Output the [X, Y] coordinate of the center of the cell containing the given text.  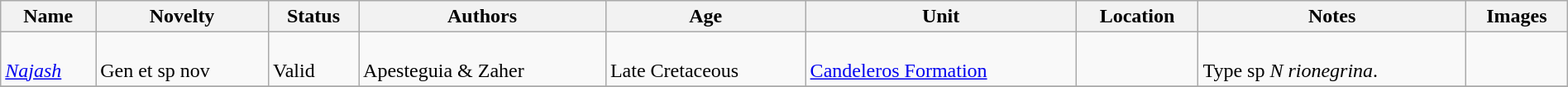
Candeleros Formation [941, 60]
Notes [1332, 17]
Images [1517, 17]
Name [48, 17]
Status [313, 17]
Najash [48, 60]
Valid [313, 60]
Type sp N rionegrina. [1332, 60]
Location [1137, 17]
Apesteguia & Zaher [483, 60]
Novelty [182, 17]
Gen et sp nov [182, 60]
Unit [941, 17]
Late Cretaceous [705, 60]
Authors [483, 17]
Age [705, 17]
